Identify which cell holds the provided text, then report its (X, Y) central coordinate. 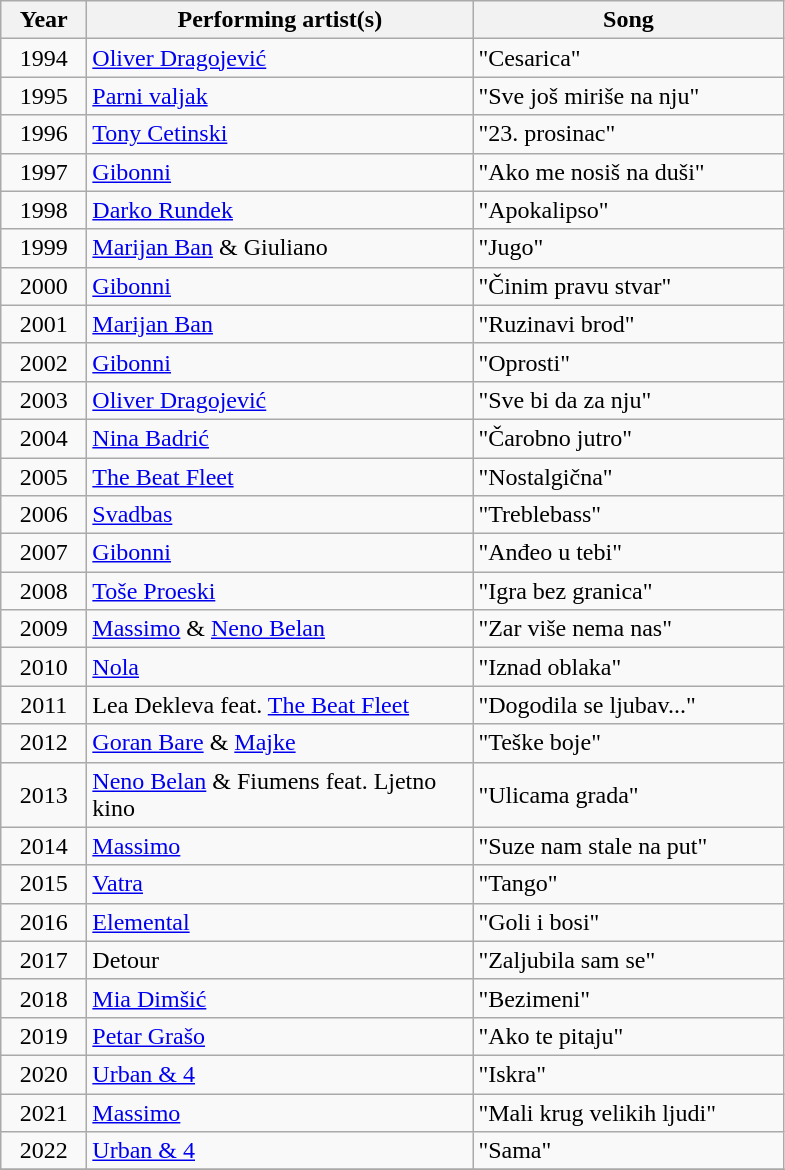
Tony Cetinski (280, 134)
Song (628, 20)
2022 (44, 1151)
Neno Belan & Fiumens feat. Ljetno kino (280, 794)
2015 (44, 884)
2006 (44, 515)
Massimo & Neno Belan (280, 629)
2001 (44, 324)
"Iznad oblaka" (628, 667)
1997 (44, 172)
Year (44, 20)
"Ruzinavi brod" (628, 324)
Vatra (280, 884)
"Ako me nosiš na duši" (628, 172)
"Ulicama grada" (628, 794)
2000 (44, 286)
Detour (280, 960)
"Apokalipso" (628, 210)
"Cesarica" (628, 58)
2007 (44, 553)
2014 (44, 846)
"Sve još miriše na nju" (628, 96)
"Anđeo u tebi" (628, 553)
1995 (44, 96)
Parni valjak (280, 96)
2008 (44, 591)
Marijan Ban & Giuliano (280, 248)
"Bezimeni" (628, 998)
Darko Rundek (280, 210)
Performing artist(s) (280, 20)
"Čarobno jutro" (628, 438)
2004 (44, 438)
2011 (44, 705)
Petar Grašo (280, 1036)
"Teške boje" (628, 743)
"Iskra" (628, 1074)
"Igra bez granica" (628, 591)
1994 (44, 58)
"Sve bi da za nju" (628, 400)
2005 (44, 477)
Mia Dimšić (280, 998)
"Goli i bosi" (628, 922)
"Ako te pitaju" (628, 1036)
2013 (44, 794)
2010 (44, 667)
Svadbas (280, 515)
2017 (44, 960)
"Suze nam stale na put" (628, 846)
2003 (44, 400)
1996 (44, 134)
2021 (44, 1113)
"Mali krug velikih ljudi" (628, 1113)
Elemental (280, 922)
2009 (44, 629)
Lea Dekleva feat. The Beat Fleet (280, 705)
"Oprosti" (628, 362)
"Zar više nema nas" (628, 629)
The Beat Fleet (280, 477)
Marijan Ban (280, 324)
"Nostalgična" (628, 477)
Nola (280, 667)
"Sama" (628, 1151)
2020 (44, 1074)
2002 (44, 362)
"Jugo" (628, 248)
"Činim pravu stvar" (628, 286)
"23. prosinac" (628, 134)
2016 (44, 922)
Nina Badrić (280, 438)
"Dogodila se ljubav..." (628, 705)
1998 (44, 210)
"Tango" (628, 884)
"Treblebass" (628, 515)
1999 (44, 248)
Toše Proeski (280, 591)
Goran Bare & Majke (280, 743)
"Zaljubila sam se" (628, 960)
2018 (44, 998)
2019 (44, 1036)
2012 (44, 743)
